Return the [x, y] coordinate for the center point of the cell that contains the specified text.  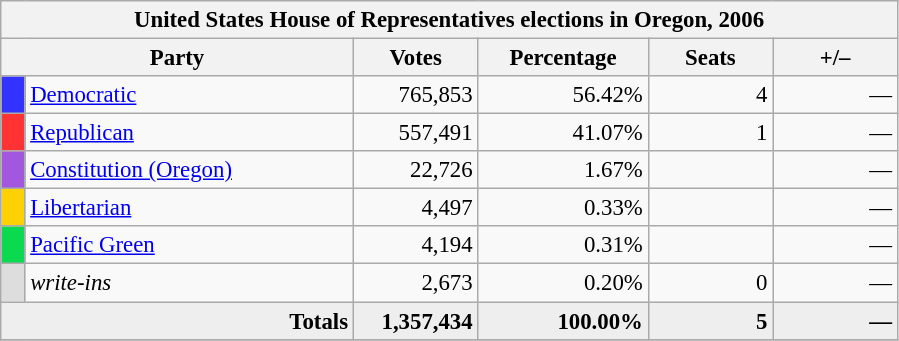
56.42% [563, 95]
Seats [710, 58]
Pacific Green [189, 245]
Percentage [563, 58]
0.33% [563, 208]
1 [710, 133]
Constitution (Oregon) [189, 170]
Votes [416, 58]
1.67% [563, 170]
Republican [189, 133]
+/– [836, 58]
Totals [178, 321]
write-ins [189, 283]
2,673 [416, 283]
100.00% [563, 321]
557,491 [416, 133]
1,357,434 [416, 321]
0.20% [563, 283]
5 [710, 321]
Libertarian [189, 208]
United States House of Representatives elections in Oregon, 2006 [450, 20]
22,726 [416, 170]
Party [178, 58]
Democratic [189, 95]
4,194 [416, 245]
4 [710, 95]
0.31% [563, 245]
765,853 [416, 95]
0 [710, 283]
41.07% [563, 133]
4,497 [416, 208]
